Scan for the cell matching the given text and deliver its [X, Y] coordinate at center. 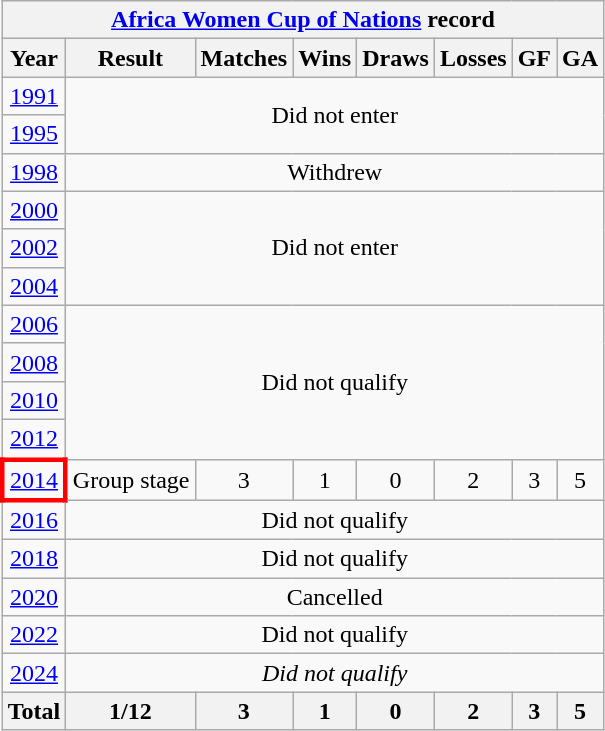
2020 [34, 597]
1998 [34, 172]
Draws [396, 58]
1/12 [130, 711]
Group stage [130, 480]
Result [130, 58]
2016 [34, 520]
Total [34, 711]
Losses [473, 58]
Matches [244, 58]
Cancelled [335, 597]
Africa Women Cup of Nations record [302, 20]
Withdrew [335, 172]
1995 [34, 134]
1991 [34, 96]
2008 [34, 362]
2010 [34, 400]
2014 [34, 480]
2002 [34, 248]
2024 [34, 673]
Year [34, 58]
2022 [34, 635]
2000 [34, 210]
GA [580, 58]
Wins [325, 58]
2012 [34, 439]
GF [534, 58]
2004 [34, 286]
2018 [34, 559]
2006 [34, 324]
